Provide the [X, Y] coordinate of the cell's center where the given text is located.  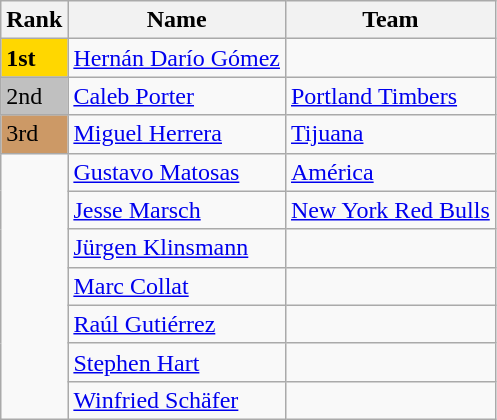
Portland Timbers [390, 96]
Jesse Marsch [177, 210]
América [390, 172]
Rank [34, 20]
New York Red Bulls [390, 210]
Tijuana [390, 134]
Raúl Gutiérrez [177, 324]
Jürgen Klinsmann [177, 248]
3rd [34, 134]
Miguel Herrera [177, 134]
Name [177, 20]
1st [34, 58]
Stephen Hart [177, 362]
Hernán Darío Gómez [177, 58]
Team [390, 20]
Winfried Schäfer [177, 400]
Caleb Porter [177, 96]
2nd [34, 96]
Gustavo Matosas [177, 172]
Marc Collat [177, 286]
